Detect which cell encompasses the target text, then output its (X, Y) center coordinate. 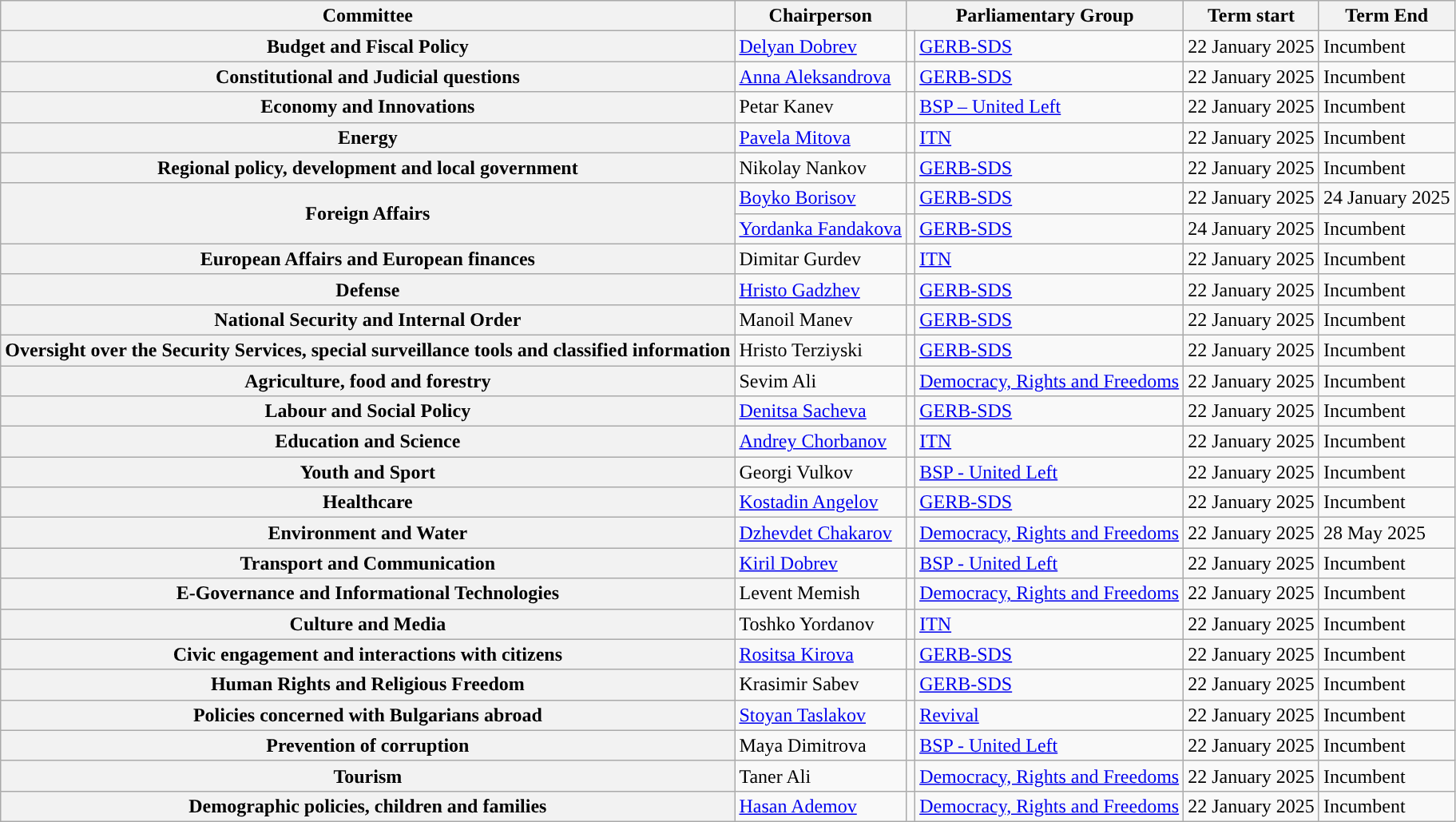
Georgi Vulkov (821, 472)
Pavela Mitova (821, 137)
Term End (1387, 16)
Foreign Affairs (367, 213)
Revival (1049, 715)
Environment and Water (367, 533)
Kiril Dobrev (821, 563)
Civic engagement and interactions with citizens (367, 654)
Stoyan Taslakov (821, 715)
Agriculture, food and forestry (367, 381)
Taner Ali (821, 776)
Oversight over the Security Services, special surveillance tools and classified information (367, 350)
E-Governance and Informational Technologies (367, 594)
Maya Dimitrova (821, 745)
Manoil Manev (821, 320)
Labour and Social Policy (367, 411)
28 May 2025 (1387, 533)
Hristo Gadzhev (821, 289)
Committee (367, 16)
Andrey Chorbanov (821, 442)
Boyko Borisov (821, 198)
Hristo Terziyski (821, 350)
Tourism (367, 776)
Budget and Fiscal Policy (367, 46)
Parliamentary Group (1045, 16)
Dzhevdet Chakarov (821, 533)
Krasimir Sabev (821, 685)
Healthcare (367, 502)
National Security and Internal Order (367, 320)
Youth and Sport (367, 472)
Education and Science (367, 442)
Rositsa Kirova (821, 654)
Petar Kanev (821, 107)
Yordanka Fandakova (821, 228)
Defense (367, 289)
Economy and Innovations (367, 107)
Chairperson (821, 16)
Toshko Yordanov (821, 624)
Levent Memish (821, 594)
Prevention of corruption (367, 745)
Kostadin Angelov (821, 502)
Dimitar Gurdev (821, 259)
Term start (1252, 16)
Culture and Media (367, 624)
BSP – United Left (1049, 107)
Policies concerned with Bulgarians abroad (367, 715)
Human Rights and Religious Freedom (367, 685)
Nikolay Nankov (821, 168)
Delyan Dobrev (821, 46)
European Affairs and European finances (367, 259)
Denitsa Sacheva (821, 411)
Hasan Ademov (821, 806)
Transport and Communication (367, 563)
Constitutional and Judicial questions (367, 77)
Regional policy, development and local government (367, 168)
Demographic policies, children and families (367, 806)
Sevim Ali (821, 381)
Anna Aleksandrova (821, 77)
Energy (367, 137)
